Pinpoint the cell where the given text exists, returning its (X, Y) midpoint coordinate. 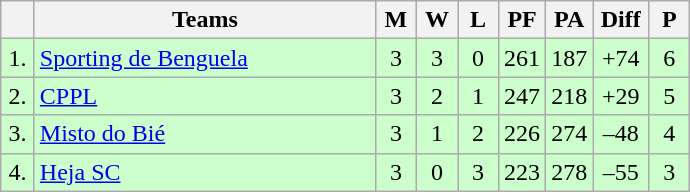
Misto do Bié (204, 134)
223 (522, 172)
L (478, 20)
1. (18, 58)
5 (670, 96)
PF (522, 20)
226 (522, 134)
Sporting de Benguela (204, 58)
–48 (621, 134)
2. (18, 96)
CPPL (204, 96)
247 (522, 96)
218 (570, 96)
M (396, 20)
Diff (621, 20)
187 (570, 58)
4. (18, 172)
PA (570, 20)
+74 (621, 58)
+29 (621, 96)
3. (18, 134)
4 (670, 134)
6 (670, 58)
–55 (621, 172)
W (436, 20)
278 (570, 172)
P (670, 20)
Heja SC (204, 172)
274 (570, 134)
261 (522, 58)
Teams (204, 20)
